Capture the cell that displays the provided text and extract its [X, Y] central coordinate. 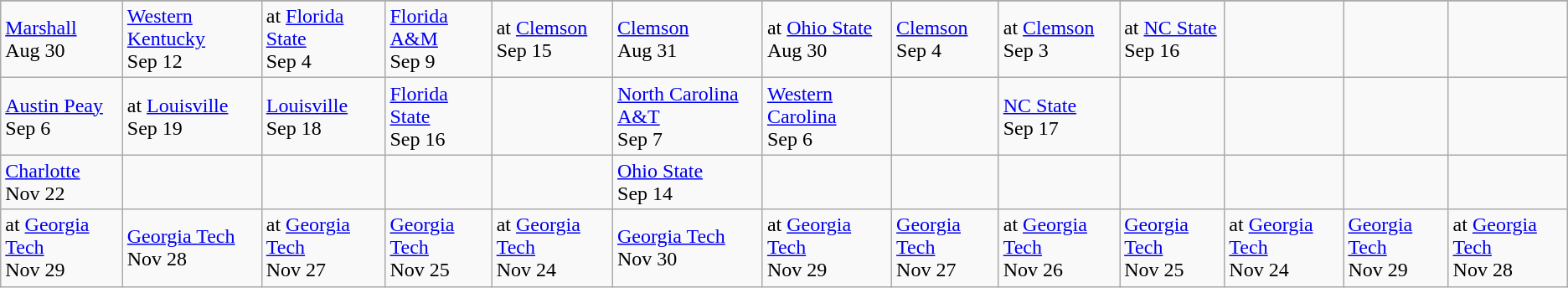
at Georgia Tech Nov 26 [1059, 248]
Western Carolina Sep 6 [827, 116]
Georgia Tech Nov 30 [689, 248]
North Carolina A&T Sep 7 [689, 116]
at Georgia Tech Nov 28 [1508, 248]
Florida A&M Sep 9 [439, 39]
at Florida State Sep 4 [323, 39]
Louisville Sep 18 [323, 116]
Ohio State Sep 14 [689, 183]
Clemson Aug 31 [689, 39]
Western Kentucky Sep 12 [192, 39]
Charlotte Nov 22 [62, 183]
at Clemson Sep 15 [552, 39]
at Clemson Sep 3 [1059, 39]
Clemson Sep 4 [946, 39]
Austin Peay Sep 6 [62, 116]
at NC State Sep 16 [1173, 39]
Marshall Aug 30 [62, 39]
Georgia Tech Nov 28 [192, 248]
Georgia Tech Nov 29 [1395, 248]
at Ohio State Aug 30 [827, 39]
NC State Sep 17 [1059, 116]
Georgia Tech Nov 27 [946, 248]
at Louisville Sep 19 [192, 116]
Florida State Sep 16 [439, 116]
at Georgia Tech Nov 27 [323, 248]
